Search for the cell housing the specified text and yield its [X, Y] center coordinate. 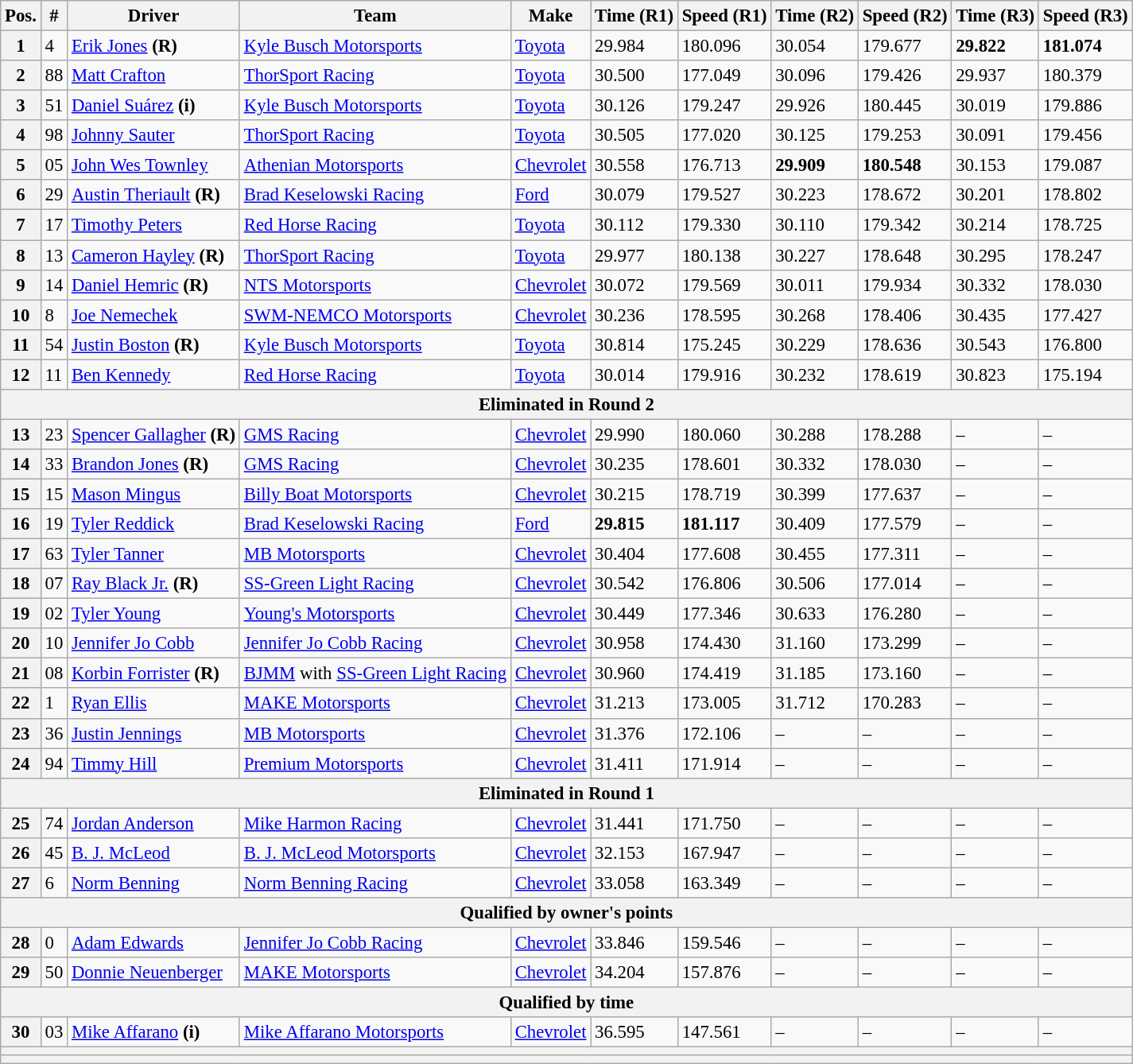
Ryan Ellis [154, 704]
SS-Green Light Racing [375, 584]
174.419 [724, 674]
29.984 [634, 46]
179.253 [905, 135]
173.005 [724, 704]
171.750 [724, 823]
Time (R3) [995, 16]
176.280 [905, 614]
16 [21, 524]
9 [21, 285]
31.376 [634, 733]
45 [54, 853]
30.633 [815, 614]
181.074 [1085, 46]
177.608 [724, 554]
SWM-NEMCO Motorsports [375, 315]
31.185 [815, 674]
Korbin Forrister (R) [154, 674]
Brandon Jones (R) [154, 464]
02 [54, 614]
Athenian Motorsports [375, 165]
180.379 [1085, 76]
08 [54, 674]
Erik Jones (R) [154, 46]
Cameron Hayley (R) [154, 255]
29.815 [634, 524]
Tyler Reddick [154, 524]
31.213 [634, 704]
30.126 [634, 106]
177.049 [724, 76]
30.543 [995, 344]
179.527 [724, 195]
177.020 [724, 135]
30.404 [634, 554]
Timothy Peters [154, 225]
Mike Harmon Racing [375, 823]
180.548 [905, 165]
30.229 [815, 344]
31.441 [634, 823]
Timmy Hill [154, 763]
29.977 [634, 255]
170.283 [905, 704]
Jennifer Jo Cobb [154, 643]
177.311 [905, 554]
30 [21, 1032]
B. J. McLeod Motorsports [375, 853]
30.014 [634, 375]
29.926 [815, 106]
34.204 [634, 973]
30.500 [634, 76]
Justin Jennings [154, 733]
05 [54, 165]
26 [21, 853]
30.814 [634, 344]
30.409 [815, 524]
30.399 [815, 494]
Daniel Hemric (R) [154, 285]
31.411 [634, 763]
178.648 [905, 255]
179.916 [724, 375]
30.823 [995, 375]
178.672 [905, 195]
33.846 [634, 942]
30.455 [815, 554]
30.435 [995, 315]
29.937 [995, 76]
Speed (R2) [905, 16]
Norm Benning Racing [375, 883]
179.677 [905, 46]
30.542 [634, 584]
30.110 [815, 225]
Johnny Sauter [154, 135]
179.247 [724, 106]
Premium Motorsports [375, 763]
Donnie Neuenberger [154, 973]
177.579 [905, 524]
51 [54, 106]
Jordan Anderson [154, 823]
159.546 [724, 942]
171.914 [724, 763]
24 [21, 763]
30.449 [634, 614]
180.138 [724, 255]
2 [21, 76]
30.096 [815, 76]
30.558 [634, 165]
Driver [154, 16]
30.235 [634, 464]
Make [550, 16]
30.011 [815, 285]
30.215 [634, 494]
Billy Boat Motorsports [375, 494]
32.153 [634, 853]
175.245 [724, 344]
Austin Theriault (R) [154, 195]
27 [21, 883]
Norm Benning [154, 883]
174.430 [724, 643]
Mike Affarano Motorsports [375, 1032]
178.636 [905, 344]
30.227 [815, 255]
30.112 [634, 225]
30.505 [634, 135]
98 [54, 135]
Matt Crafton [154, 76]
31.712 [815, 704]
50 [54, 973]
BJMM with SS-Green Light Racing [375, 674]
NTS Motorsports [375, 285]
94 [54, 763]
7 [21, 225]
Speed (R3) [1085, 16]
178.595 [724, 315]
30.201 [995, 195]
28 [21, 942]
179.342 [905, 225]
178.619 [905, 375]
173.299 [905, 643]
Qualified by time [566, 1003]
Ray Black Jr. (R) [154, 584]
30.125 [815, 135]
B. J. McLeod [154, 853]
30.072 [634, 285]
177.427 [1085, 315]
20 [21, 643]
30.295 [995, 255]
179.087 [1085, 165]
179.456 [1085, 135]
Adam Edwards [154, 942]
167.947 [724, 853]
30.960 [634, 674]
3 [21, 106]
30.288 [815, 434]
163.349 [724, 883]
Time (R1) [634, 16]
176.800 [1085, 344]
179.934 [905, 285]
30.506 [815, 584]
180.445 [905, 106]
Time (R2) [815, 16]
30.268 [815, 315]
Tyler Tanner [154, 554]
178.802 [1085, 195]
180.060 [724, 434]
Mike Affarano (i) [154, 1032]
Spencer Gallagher (R) [154, 434]
177.346 [724, 614]
Young's Motorsports [375, 614]
36 [54, 733]
157.876 [724, 973]
176.713 [724, 165]
54 [54, 344]
177.014 [905, 584]
30.958 [634, 643]
Daniel Suárez (i) [154, 106]
30.236 [634, 315]
Ben Kennedy [154, 375]
# [54, 16]
18 [21, 584]
30.214 [995, 225]
178.288 [905, 434]
178.247 [1085, 255]
Joe Nemechek [154, 315]
147.561 [724, 1032]
29.990 [634, 434]
176.806 [724, 584]
30.223 [815, 195]
178.406 [905, 315]
63 [54, 554]
Justin Boston (R) [154, 344]
179.330 [724, 225]
36.595 [634, 1032]
0 [54, 942]
178.725 [1085, 225]
173.160 [905, 674]
172.106 [724, 733]
30.091 [995, 135]
178.719 [724, 494]
74 [54, 823]
33 [54, 464]
22 [21, 704]
Pos. [21, 16]
30.079 [634, 195]
John Wes Townley [154, 165]
29.909 [815, 165]
Eliminated in Round 1 [566, 793]
30.153 [995, 165]
31.160 [815, 643]
30.054 [815, 46]
175.194 [1085, 375]
178.601 [724, 464]
181.117 [724, 524]
30.019 [995, 106]
177.637 [905, 494]
179.426 [905, 76]
5 [21, 165]
33.058 [634, 883]
30.232 [815, 375]
29.822 [995, 46]
Eliminated in Round 2 [566, 405]
21 [21, 674]
Tyler Young [154, 614]
179.569 [724, 285]
Qualified by owner's points [566, 913]
Speed (R1) [724, 16]
88 [54, 76]
Mason Mingus [154, 494]
07 [54, 584]
03 [54, 1032]
180.096 [724, 46]
25 [21, 823]
179.886 [1085, 106]
12 [21, 375]
Team [375, 16]
